Scan for the cell matching the given text and deliver its (X, Y) coordinate at center. 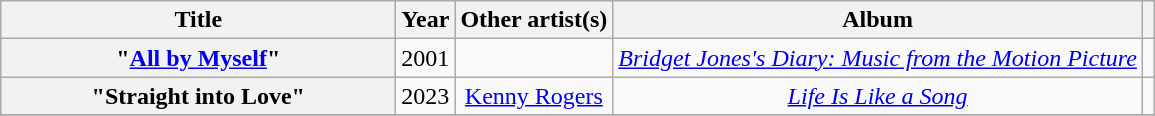
Kenny Rogers (534, 96)
2023 (426, 96)
"Straight into Love" (198, 96)
"All by Myself" (198, 58)
Year (426, 20)
Life Is Like a Song (878, 96)
Title (198, 20)
Album (878, 20)
Other artist(s) (534, 20)
2001 (426, 58)
Bridget Jones's Diary: Music from the Motion Picture (878, 58)
